Detect which cell encompasses the target text, then output its (X, Y) center coordinate. 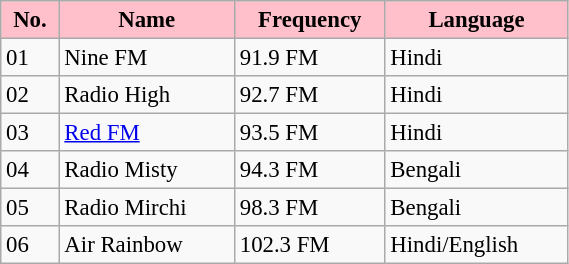
Language (476, 20)
Radio Mirchi (146, 208)
Radio Misty (146, 170)
04 (30, 170)
Name (146, 20)
Air Rainbow (146, 245)
94.3 FM (310, 170)
05 (30, 208)
01 (30, 58)
Red FM (146, 133)
Radio High (146, 95)
91.9 FM (310, 58)
Frequency (310, 20)
92.7 FM (310, 95)
Nine FM (146, 58)
No. (30, 20)
93.5 FM (310, 133)
03 (30, 133)
Hindi/English (476, 245)
02 (30, 95)
102.3 FM (310, 245)
06 (30, 245)
98.3 FM (310, 208)
